Capture the cell that displays the provided text and extract its [X, Y] central coordinate. 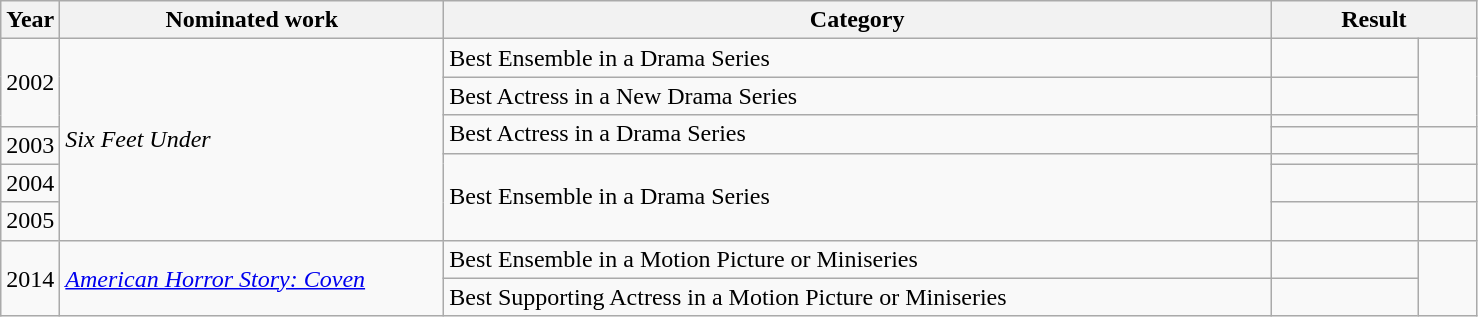
Best Actress in a New Drama Series [858, 96]
2005 [30, 221]
2003 [30, 145]
Six Feet Under [252, 140]
Result [1374, 20]
2004 [30, 183]
2014 [30, 278]
American Horror Story: Coven [252, 278]
2002 [30, 82]
Nominated work [252, 20]
Best Actress in a Drama Series [858, 134]
Year [30, 20]
Category [858, 20]
Best Ensemble in a Motion Picture or Miniseries [858, 259]
Best Supporting Actress in a Motion Picture or Miniseries [858, 297]
